Return [X, Y] of the center of cell containing provided text 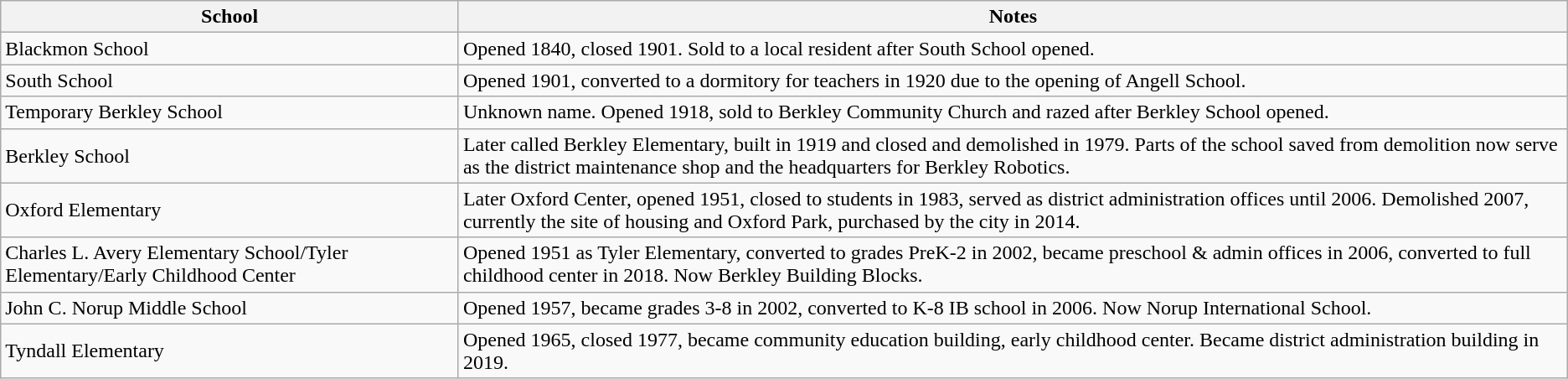
South School [230, 80]
Opened 1840, closed 1901. Sold to a local resident after South School opened. [1013, 49]
Berkley School [230, 156]
School [230, 17]
John C. Norup Middle School [230, 308]
Opened 1901, converted to a dormitory for teachers in 1920 due to the opening of Angell School. [1013, 80]
Charles L. Avery Elementary School/Tyler Elementary/Early Childhood Center [230, 265]
Oxford Elementary [230, 210]
Opened 1957, became grades 3-8 in 2002, converted to K-8 IB school in 2006. Now Norup International School. [1013, 308]
Unknown name. Opened 1918, sold to Berkley Community Church and razed after Berkley School opened. [1013, 112]
Opened 1965, closed 1977, became community education building, early childhood center. Became district administration building in 2019. [1013, 350]
Temporary Berkley School [230, 112]
Notes [1013, 17]
Tyndall Elementary [230, 350]
Blackmon School [230, 49]
